From the cell containing the given text, extract its center point as (x, y) coordinate. 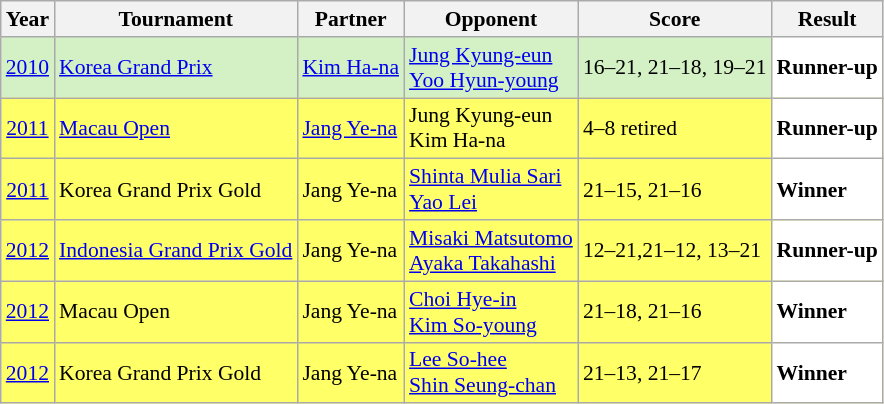
Year (28, 19)
21–18, 21–16 (675, 312)
Kim Ha-na (350, 68)
Lee So-hee Shin Seung-chan (491, 372)
Choi Hye-in Kim So-young (491, 312)
Opponent (491, 19)
Result (826, 19)
2010 (28, 68)
Score (675, 19)
Jung Kyung-eun Yoo Hyun-young (491, 68)
12–21,21–12, 13–21 (675, 250)
21–15, 21–16 (675, 190)
21–13, 21–17 (675, 372)
Misaki Matsutomo Ayaka Takahashi (491, 250)
4–8 retired (675, 128)
Shinta Mulia Sari Yao Lei (491, 190)
Partner (350, 19)
Korea Grand Prix (176, 68)
Tournament (176, 19)
Jung Kyung-eun Kim Ha-na (491, 128)
16–21, 21–18, 19–21 (675, 68)
Indonesia Grand Prix Gold (176, 250)
